Return (x, y) of the center of cell containing provided text 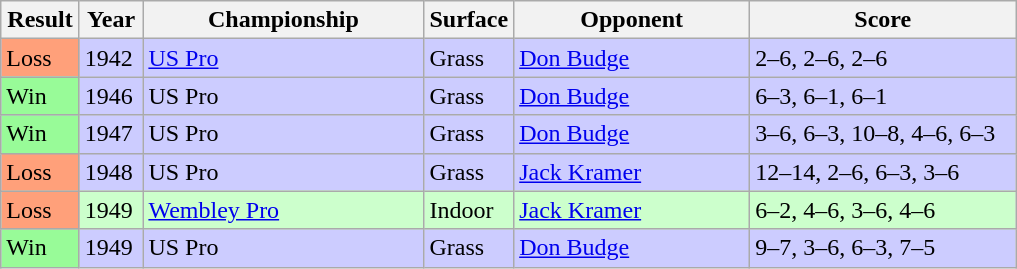
Score (883, 20)
1947 (111, 134)
Indoor (469, 210)
1942 (111, 58)
Result (40, 20)
6–2, 4–6, 3–6, 4–6 (883, 210)
2–6, 2–6, 2–6 (883, 58)
Wembley Pro (284, 210)
Opponent (632, 20)
Championship (284, 20)
1946 (111, 96)
Year (111, 20)
6–3, 6–1, 6–1 (883, 96)
9–7, 3–6, 6–3, 7–5 (883, 248)
1948 (111, 172)
3–6, 6–3, 10–8, 4–6, 6–3 (883, 134)
Surface (469, 20)
12–14, 2–6, 6–3, 3–6 (883, 172)
